Determine the [X, Y] coordinate at the center of the cell enclosing the given text.  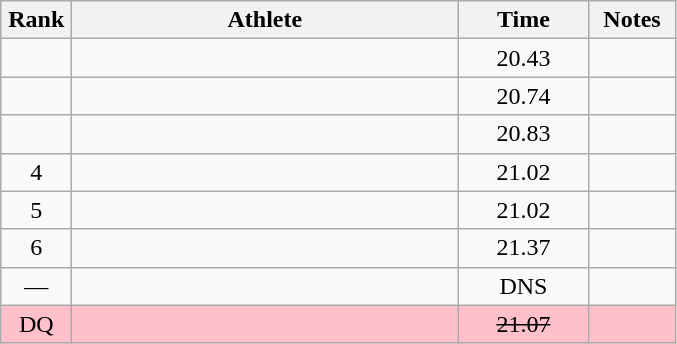
Notes [632, 20]
21.07 [524, 324]
5 [36, 210]
20.83 [524, 134]
6 [36, 248]
Athlete [265, 20]
DQ [36, 324]
4 [36, 172]
21.37 [524, 248]
20.74 [524, 96]
20.43 [524, 58]
DNS [524, 286]
Rank [36, 20]
Time [524, 20]
— [36, 286]
